Locate the cell with the specified text and output its (X, Y) center coordinate. 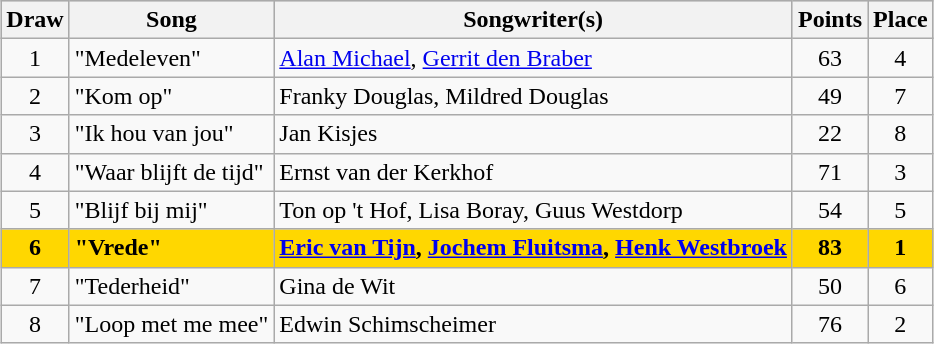
Points (830, 20)
Franky Douglas, Mildred Douglas (534, 96)
"Waar blijft de tijd" (172, 172)
"Vrede" (172, 248)
Eric van Tijn, Jochem Fluitsma, Henk Westbroek (534, 248)
Song (172, 20)
Draw (35, 20)
83 (830, 248)
"Blijf bij mij" (172, 210)
"Loop met me mee" (172, 324)
Alan Michael, Gerrit den Braber (534, 58)
22 (830, 134)
71 (830, 172)
"Ik hou van jou" (172, 134)
Jan Kisjes (534, 134)
76 (830, 324)
54 (830, 210)
49 (830, 96)
Ernst van der Kerkhof (534, 172)
Place (901, 20)
"Tederheid" (172, 286)
63 (830, 58)
"Medeleven" (172, 58)
"Kom op" (172, 96)
50 (830, 286)
Gina de Wit (534, 286)
Edwin Schimscheimer (534, 324)
Songwriter(s) (534, 20)
Ton op 't Hof, Lisa Boray, Guus Westdorp (534, 210)
